Capture the cell that displays the provided text and extract its (x, y) central coordinate. 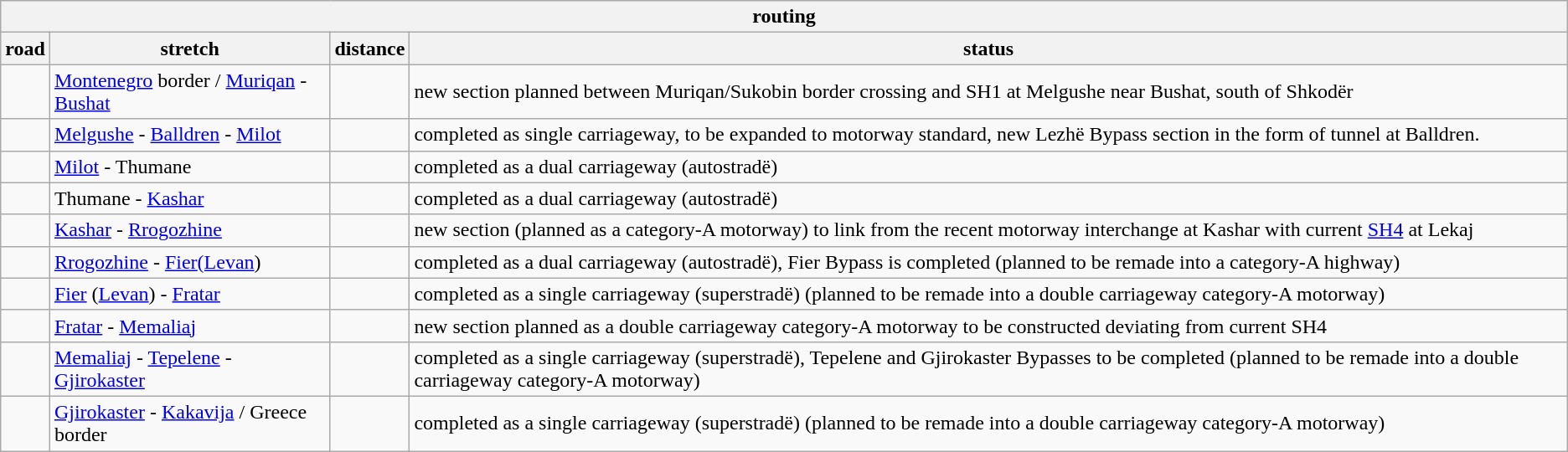
routing (784, 17)
Fier (Levan) - Fratar (189, 294)
new section planned as a double carriageway category-A motorway to be constructed deviating from current SH4 (988, 326)
Milot - Thumane (189, 167)
completed as single carriageway, to be expanded to motorway standard, new Lezhë Bypass section in the form of tunnel at Balldren. (988, 135)
Memaliaj - Tepelene - Gjirokaster (189, 368)
Fratar - Memaliaj (189, 326)
new section planned between Muriqan/Sukobin border crossing and SH1 at Melgushe near Bushat, south of Shkodër (988, 92)
Kashar - Rrogozhine (189, 230)
completed as a dual carriageway (autostradë), Fier Bypass is completed (planned to be remade into a category-A highway) (988, 262)
road (25, 49)
distance (370, 49)
Montenegro border / Muriqan - Bushat (189, 92)
Gjirokaster - Kakavija / Greece border (189, 424)
Rrogozhine - Fier(Levan) (189, 262)
stretch (189, 49)
Thumane - Kashar (189, 198)
status (988, 49)
new section (planned as a category-A motorway) to link from the recent motorway interchange at Kashar with current SH4 at Lekaj (988, 230)
Melgushe - Balldren - Milot (189, 135)
